Pinpoint the cell where the given text exists, returning its [X, Y] midpoint coordinate. 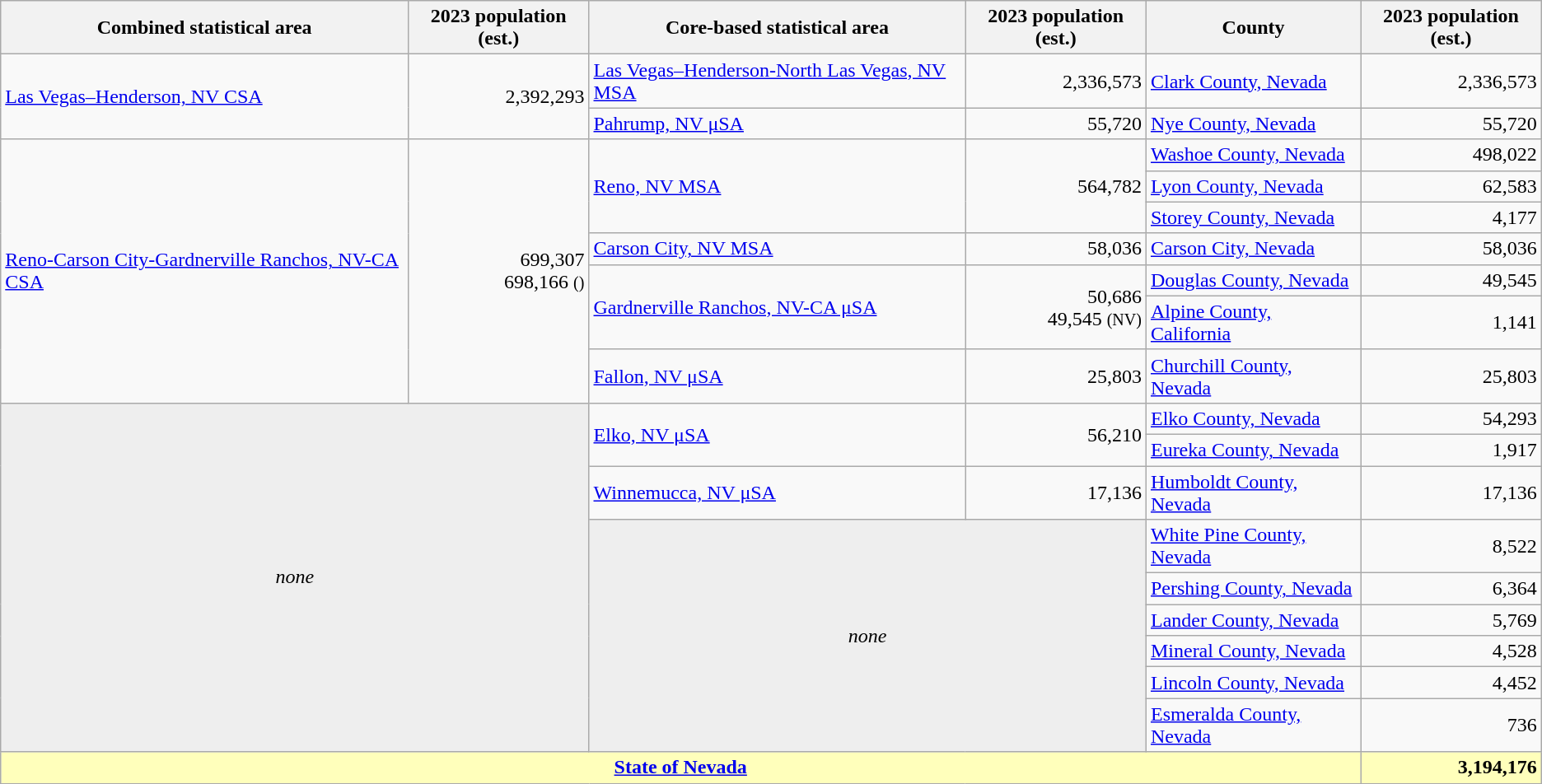
Reno, NV MSA [778, 186]
Clark County, Nevada [1253, 81]
Lander County, Nevada [1253, 620]
49,545 [1451, 280]
Pershing County, Nevada [1253, 589]
Esmeralda County, Nevada [1253, 725]
62,583 [1451, 186]
736 [1451, 725]
Nye County, Nevada [1253, 124]
Alpine County, California [1253, 323]
Churchill County, Nevada [1253, 376]
6,364 [1451, 589]
Humboldt County, Nevada [1253, 492]
White Pine County, Nevada [1253, 547]
Mineral County, Nevada [1253, 651]
50,68649,545 (NV) [1056, 306]
Storey County, Nevada [1253, 217]
2,392,293 [498, 97]
54,293 [1451, 418]
Eureka County, Nevada [1253, 450]
699,307698,166 () [498, 271]
Lyon County, Nevada [1253, 186]
498,022 [1451, 155]
Douglas County, Nevada [1253, 280]
4,528 [1451, 651]
4,452 [1451, 683]
Elko, NV μSA [778, 434]
Combined statistical area [204, 28]
Lincoln County, Nevada [1253, 683]
Reno-Carson City-Gardnerville Ranchos, NV-CA CSA [204, 271]
State of Nevada [680, 768]
564,782 [1056, 186]
1,141 [1451, 323]
Elko County, Nevada [1253, 418]
Las Vegas–Henderson-North Las Vegas, NV MSA [778, 81]
Carson City, Nevada [1253, 249]
Gardnerville Ranchos, NV-CA μSA [778, 306]
Fallon, NV μSA [778, 376]
County [1253, 28]
Pahrump, NV μSA [778, 124]
Washoe County, Nevada [1253, 155]
3,194,176 [1451, 768]
5,769 [1451, 620]
Carson City, NV MSA [778, 249]
Las Vegas–Henderson, NV CSA [204, 97]
Winnemucca, NV μSA [778, 492]
1,917 [1451, 450]
8,522 [1451, 547]
4,177 [1451, 217]
56,210 [1056, 434]
Core-based statistical area [778, 28]
